Capture the cell that displays the provided text and extract its (x, y) central coordinate. 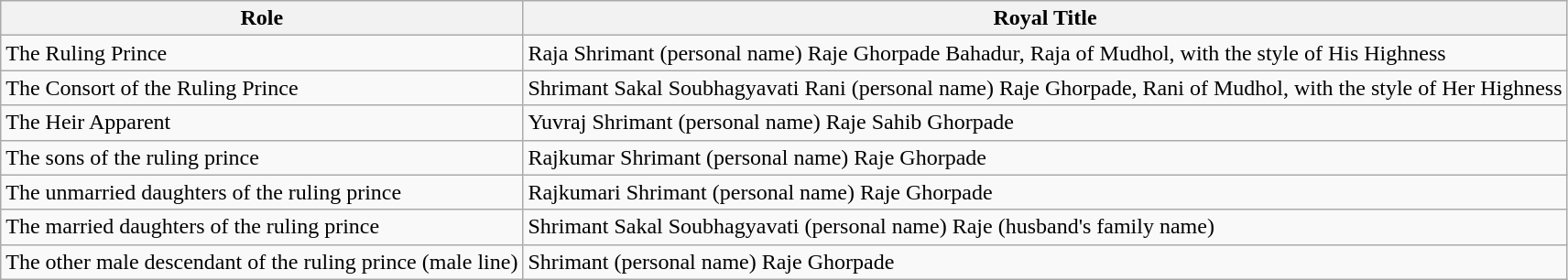
Yuvraj Shrimant (personal name) Raje Sahib Ghorpade (1045, 123)
Rajkumar Shrimant (personal name) Raje Ghorpade (1045, 157)
The married daughters of the ruling prince (262, 227)
The Ruling Prince (262, 53)
Raja Shrimant (personal name) Raje Ghorpade Bahadur, Raja of Mudhol, with the style of His Highness (1045, 53)
Shrimant Sakal Soubhagyavati (personal name) Raje (husband's family name) (1045, 227)
The sons of the ruling prince (262, 157)
Royal Title (1045, 18)
The Consort of the Ruling Prince (262, 88)
The other male descendant of the ruling prince (male line) (262, 262)
The unmarried daughters of the ruling prince (262, 192)
The Heir Apparent (262, 123)
Shrimant Sakal Soubhagyavati Rani (personal name) Raje Ghorpade, Rani of Mudhol, with the style of Her Highness (1045, 88)
Rajkumari Shrimant (personal name) Raje Ghorpade (1045, 192)
Role (262, 18)
Shrimant (personal name) Raje Ghorpade (1045, 262)
